Scan for the cell matching the given text and deliver its [X, Y] coordinate at center. 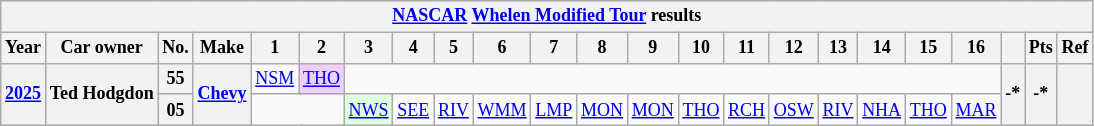
OSW [794, 110]
55 [176, 78]
1 [275, 48]
11 [747, 48]
Car owner [102, 48]
WMM [502, 110]
2025 [24, 94]
NHA [882, 110]
NSM [275, 78]
Make [222, 48]
RCH [747, 110]
15 [928, 48]
NWS [368, 110]
05 [176, 110]
6 [502, 48]
13 [838, 48]
3 [368, 48]
Pts [1040, 48]
SEE [414, 110]
16 [976, 48]
No. [176, 48]
NASCAR Whelen Modified Tour results [547, 16]
5 [454, 48]
Chevy [222, 94]
10 [701, 48]
4 [414, 48]
12 [794, 48]
8 [602, 48]
7 [554, 48]
LMP [554, 110]
9 [652, 48]
14 [882, 48]
Ted Hodgdon [102, 94]
2 [322, 48]
Year [24, 48]
MAR [976, 110]
Ref [1075, 48]
